Return [x, y] of the center of cell containing provided text 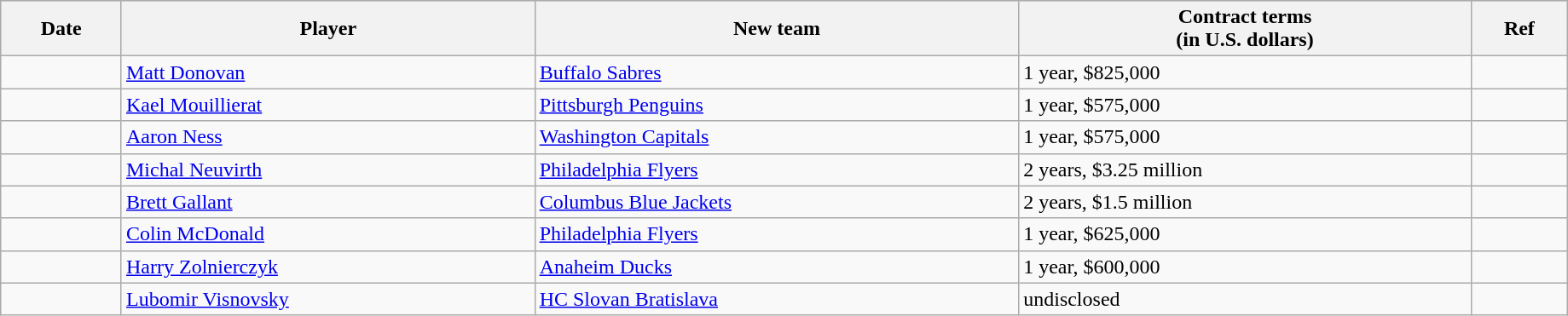
Harry Zolnierczyk [327, 267]
Contract terms(in U.S. dollars) [1245, 29]
Ref [1519, 29]
Lubomir Visnovsky [327, 299]
undisclosed [1245, 299]
HC Slovan Bratislava [777, 299]
Columbus Blue Jackets [777, 202]
Kael Mouillierat [327, 105]
Anaheim Ducks [777, 267]
Buffalo Sabres [777, 72]
2 years, $1.5 million [1245, 202]
Aaron Ness [327, 137]
Washington Capitals [777, 137]
2 years, $3.25 million [1245, 169]
Matt Donovan [327, 72]
Pittsburgh Penguins [777, 105]
Michal Neuvirth [327, 169]
New team [777, 29]
Date [61, 29]
Brett Gallant [327, 202]
Player [327, 29]
1 year, $625,000 [1245, 234]
1 year, $825,000 [1245, 72]
Colin McDonald [327, 234]
1 year, $600,000 [1245, 267]
